Locate the cell with the specified text and output its [X, Y] center coordinate. 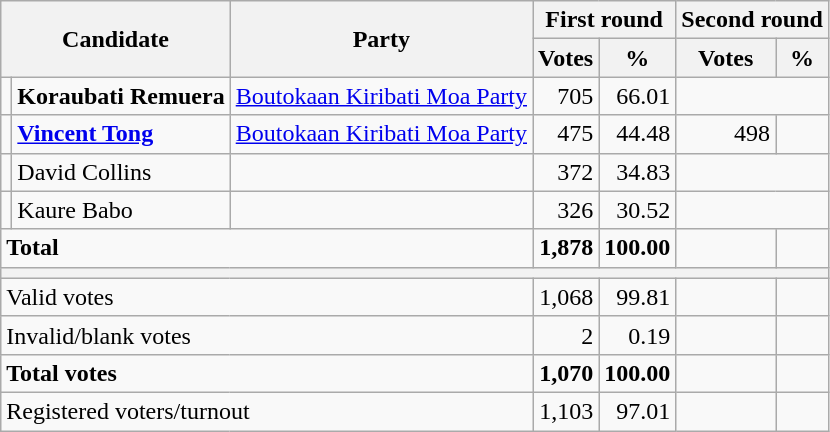
1,103 [566, 411]
1,878 [566, 248]
Invalid/blank votes [267, 335]
30.52 [638, 210]
Kaure Babo [121, 210]
Valid votes [267, 297]
97.01 [638, 411]
Vincent Tong [121, 134]
44.48 [638, 134]
Candidate [116, 39]
1,068 [566, 297]
2 [566, 335]
Koraubati Remuera [121, 96]
Party [381, 39]
498 [726, 134]
326 [566, 210]
Total votes [267, 373]
475 [566, 134]
1,070 [566, 373]
0.19 [638, 335]
Registered voters/turnout [267, 411]
Total [267, 248]
Second round [752, 20]
First round [604, 20]
372 [566, 172]
David Collins [121, 172]
66.01 [638, 96]
99.81 [638, 297]
705 [566, 96]
34.83 [638, 172]
